Extract the [x, y] coordinate from the center of the cell holding the provided text.  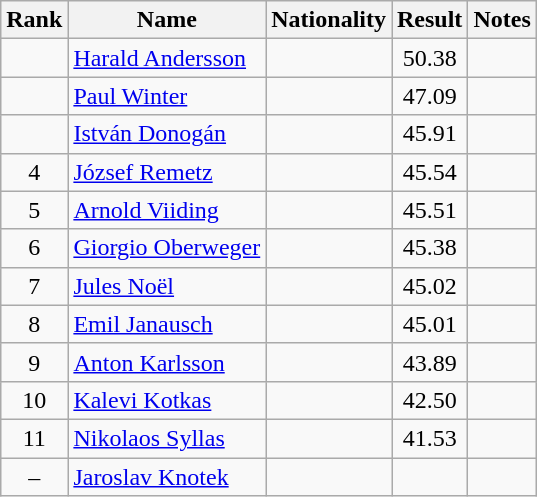
Nikolaos Syllas [167, 438]
Jaroslav Knotek [167, 477]
Paul Winter [167, 96]
8 [34, 324]
Kalevi Kotkas [167, 400]
41.53 [430, 438]
Jules Noël [167, 286]
Anton Karlsson [167, 362]
Arnold Viiding [167, 210]
42.50 [430, 400]
Rank [34, 20]
10 [34, 400]
45.91 [430, 134]
Result [430, 20]
50.38 [430, 58]
47.09 [430, 96]
11 [34, 438]
9 [34, 362]
István Donogán [167, 134]
45.38 [430, 248]
45.01 [430, 324]
Giorgio Oberweger [167, 248]
7 [34, 286]
Notes [502, 20]
6 [34, 248]
Emil Janausch [167, 324]
Harald Andersson [167, 58]
5 [34, 210]
– [34, 477]
Name [167, 20]
József Remetz [167, 172]
45.51 [430, 210]
4 [34, 172]
45.54 [430, 172]
45.02 [430, 286]
Nationality [329, 20]
43.89 [430, 362]
